Search for the cell housing the specified text and yield its [X, Y] center coordinate. 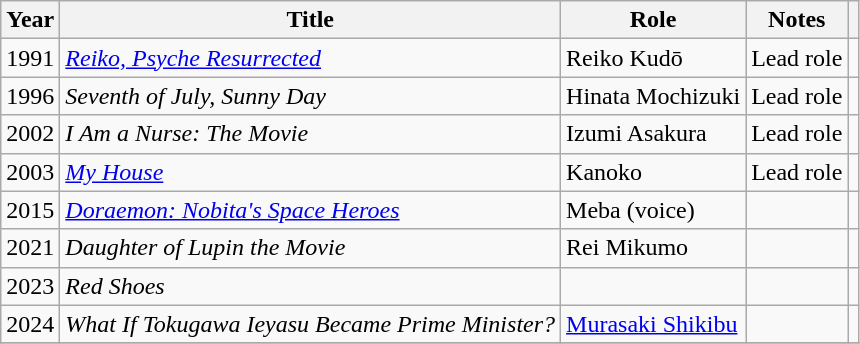
2002 [30, 134]
2003 [30, 172]
Doraemon: Nobita's Space Heroes [310, 210]
What If Tokugawa Ieyasu Became Prime Minister? [310, 324]
2015 [30, 210]
Daughter of Lupin the Movie [310, 248]
Izumi Asakura [654, 134]
My House [310, 172]
Meba (voice) [654, 210]
1991 [30, 58]
Reiko, Psyche Resurrected [310, 58]
Seventh of July, Sunny Day [310, 96]
Notes [797, 20]
2021 [30, 248]
I Am a Nurse: The Movie [310, 134]
2023 [30, 286]
Murasaki Shikibu [654, 324]
Hinata Mochizuki [654, 96]
Title [310, 20]
1996 [30, 96]
Year [30, 20]
Reiko Kudō [654, 58]
Role [654, 20]
Kanoko [654, 172]
Rei Mikumo [654, 248]
2024 [30, 324]
Red Shoes [310, 286]
